Extract the [X, Y] coordinate from the center of the cell holding the provided text.  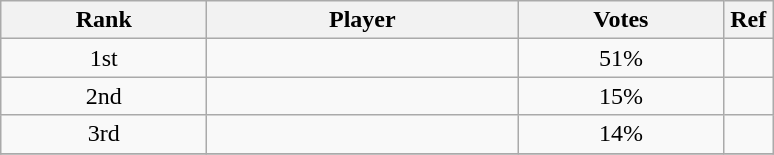
14% [621, 134]
1st [104, 58]
Player [362, 20]
Ref [748, 20]
Rank [104, 20]
Votes [621, 20]
15% [621, 96]
3rd [104, 134]
51% [621, 58]
2nd [104, 96]
